Provide the (x, y) coordinate of the cell's center where the given text is located.  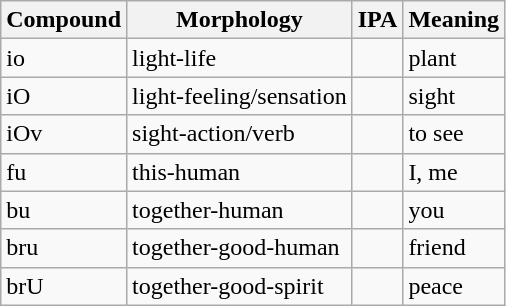
light-feeling/sensation (240, 96)
peace (454, 286)
Meaning (454, 20)
Morphology (240, 20)
light-life (240, 58)
bru (64, 248)
together-human (240, 210)
sight-action/verb (240, 134)
Compound (64, 20)
fu (64, 172)
bu (64, 210)
brU (64, 286)
this-human (240, 172)
I, me (454, 172)
io (64, 58)
iOv (64, 134)
to see (454, 134)
friend (454, 248)
IPA (378, 20)
together-good-human (240, 248)
you (454, 210)
sight (454, 96)
plant (454, 58)
iO (64, 96)
together-good-spirit (240, 286)
